Provide the [X, Y] coordinate of the cell's center where the given text is located.  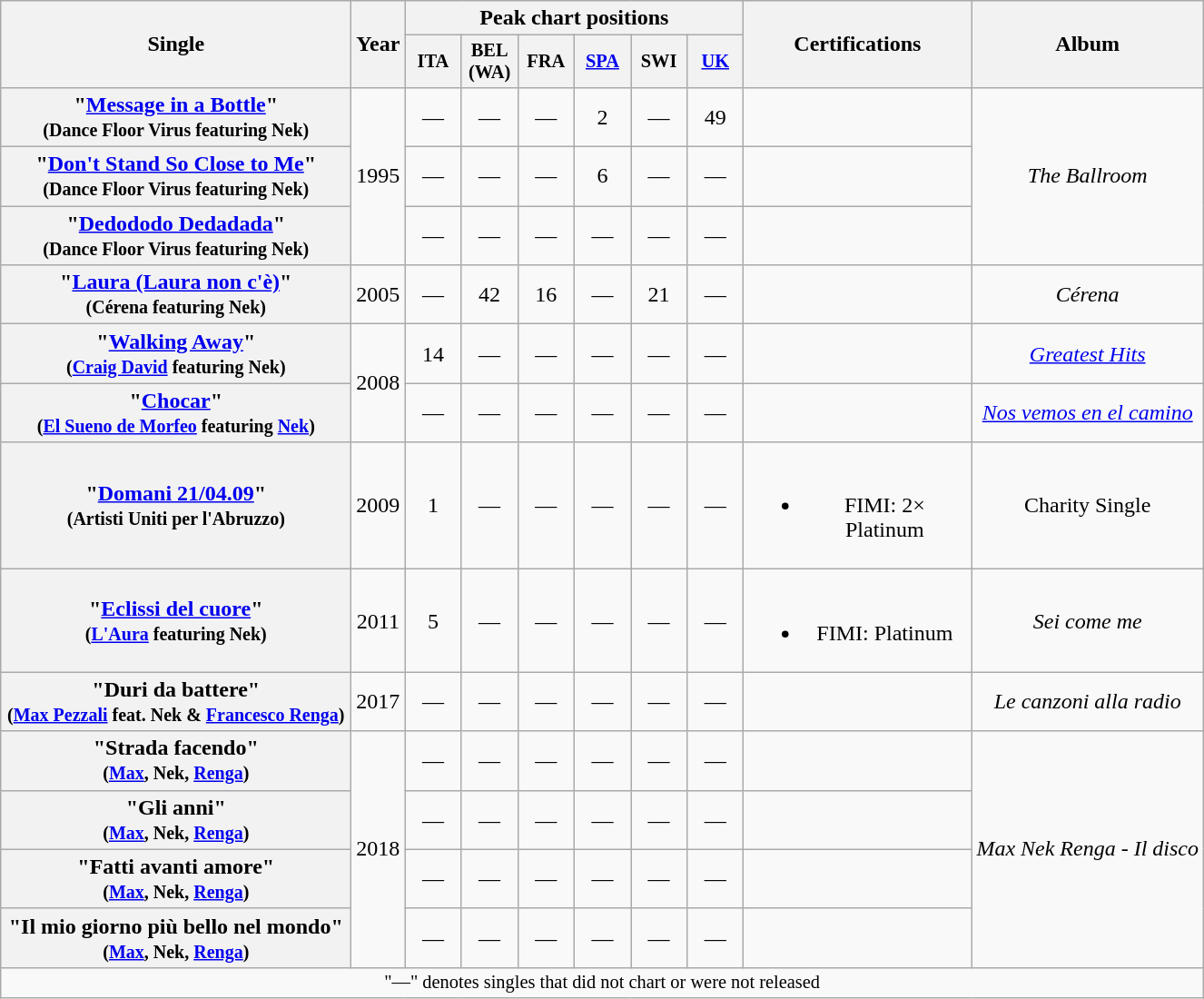
2017 [378, 701]
Sei come me [1088, 621]
"Duri da battere"(Max Pezzali feat. Nek & Francesco Renga) [176, 701]
"Eclissi del cuore"(L'Aura featuring Nek) [176, 621]
"—" denotes singles that did not chart or were not released [603, 983]
Year [378, 45]
2 [602, 116]
FRA [546, 62]
"Il mio giorno più bello nel mondo"(Max, Nek, Renga) [176, 937]
FIMI: 2× Platinum [857, 506]
"Don't Stand So Close to Me"(Dance Floor Virus featuring Nek) [176, 176]
Peak chart positions [574, 18]
Single [176, 45]
Album [1088, 45]
1 [433, 506]
"Fatti avanti amore"(Max, Nek, Renga) [176, 879]
FIMI: Platinum [857, 621]
Greatest Hits [1088, 354]
"Chocar"(El Sueno de Morfeo featuring Nek) [176, 412]
ITA [433, 62]
Le canzoni alla radio [1088, 701]
"Domani 21/04.09"(Artisti Uniti per l'Abruzzo) [176, 506]
Cérena [1088, 294]
"Walking Away"(Craig David featuring Nek) [176, 354]
49 [715, 116]
2008 [378, 383]
14 [433, 354]
2009 [378, 506]
42 [489, 294]
Nos vemos en el camino [1088, 412]
BEL(WA) [489, 62]
"Dedododo Dedadada"(Dance Floor Virus featuring Nek) [176, 236]
1995 [378, 176]
SWI [658, 62]
"Gli anni"(Max, Nek, Renga) [176, 819]
21 [658, 294]
"Strada facendo"(Max, Nek, Renga) [176, 761]
"Message in a Bottle"(Dance Floor Virus featuring Nek) [176, 116]
Charity Single [1088, 506]
2011 [378, 621]
"Laura (Laura non c'è)"(Cérena featuring Nek) [176, 294]
5 [433, 621]
2018 [378, 849]
UK [715, 62]
6 [602, 176]
Max Nek Renga - Il disco [1088, 849]
The Ballroom [1088, 176]
SPA [602, 62]
Certifications [857, 45]
16 [546, 294]
2005 [378, 294]
